Find where the given text appears and provide that cell's center as [x, y] coordinate. 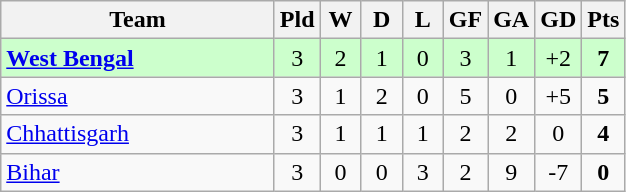
Pts [604, 20]
GF [465, 20]
+5 [558, 96]
D [382, 20]
9 [512, 172]
Chhattisgarh [138, 134]
4 [604, 134]
+2 [558, 58]
-7 [558, 172]
W [340, 20]
Bihar [138, 172]
GA [512, 20]
GD [558, 20]
Orissa [138, 96]
Pld [297, 20]
L [422, 20]
Team [138, 20]
West Bengal [138, 58]
7 [604, 58]
